Extract the (X, Y) coordinate from the center of the cell holding the provided text.  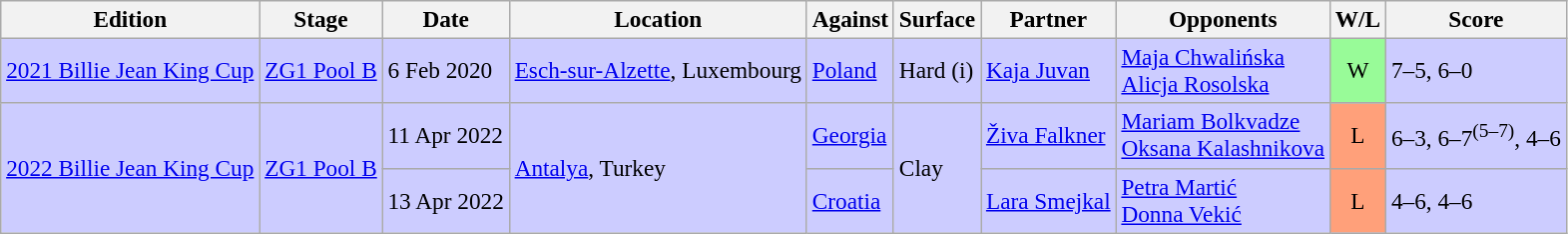
Lara Smejkal (1049, 200)
13 Apr 2022 (445, 200)
Mariam Bolkvadze Oksana Kalashnikova (1223, 136)
Antalya, Turkey (658, 168)
Esch-sur-Alzette, Luxembourg (658, 70)
Partner (1049, 19)
W/L (1357, 19)
W (1357, 70)
Poland (850, 70)
Georgia (850, 136)
Hard (i) (936, 70)
Stage (321, 19)
Clay (936, 168)
Kaja Juvan (1049, 70)
Maja Chwalińska Alicja Rosolska (1223, 70)
Against (850, 19)
Croatia (850, 200)
Score (1475, 19)
Location (658, 19)
6 Feb 2020 (445, 70)
Živa Falkner (1049, 136)
2021 Billie Jean King Cup (130, 70)
Surface (936, 19)
Date (445, 19)
4–6, 4–6 (1475, 200)
Edition (130, 19)
11 Apr 2022 (445, 136)
Opponents (1223, 19)
7–5, 6–0 (1475, 70)
6–3, 6–7(5–7), 4–6 (1475, 136)
2022 Billie Jean King Cup (130, 168)
Petra Martić Donna Vekić (1223, 200)
